Determine the (X, Y) coordinate at the center of the cell enclosing the given text.  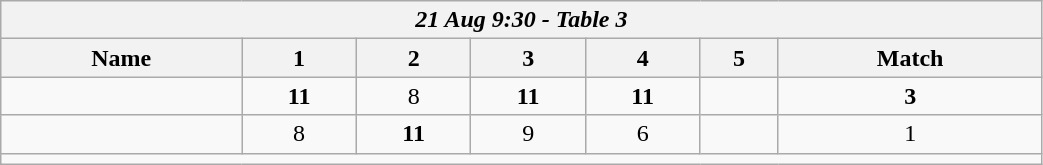
9 (528, 134)
5 (739, 58)
Match (910, 58)
2 (414, 58)
4 (642, 58)
Name (122, 58)
6 (642, 134)
21 Aug 9:30 - Table 3 (522, 20)
